Return [X, Y] of the center of cell containing provided text 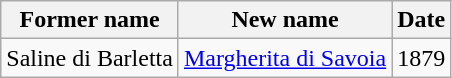
Former name [90, 20]
Margherita di Savoia [284, 58]
Date [422, 20]
New name [284, 20]
Saline di Barletta [90, 58]
1879 [422, 58]
